Scan for the cell matching the given text and deliver its [x, y] coordinate at center. 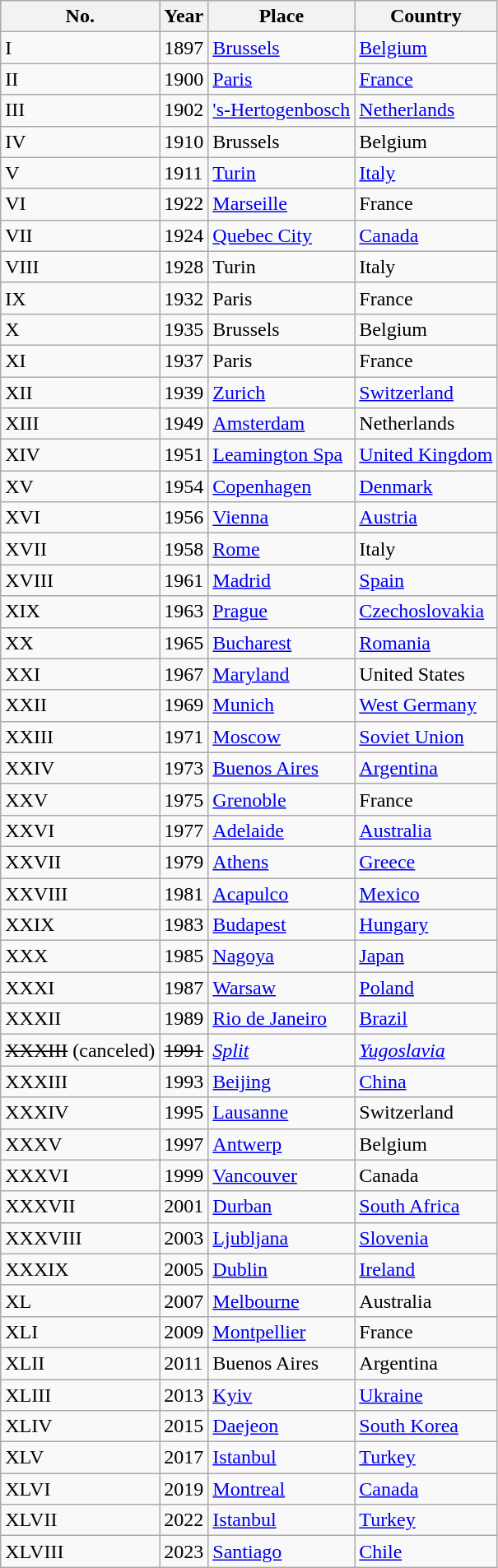
1969 [184, 705]
Place [282, 16]
XIX [81, 612]
1977 [184, 831]
1900 [184, 79]
1958 [184, 549]
XXXIV [81, 1113]
XX [81, 643]
1963 [184, 612]
XII [81, 393]
Quebec City [282, 235]
2017 [184, 1458]
XLVIII [81, 1552]
Dublin [282, 1269]
1951 [184, 455]
XXXVIII [81, 1238]
2005 [184, 1269]
2023 [184, 1552]
XXXVII [81, 1207]
Durban [282, 1207]
Moscow [282, 737]
VI [81, 204]
1991 [184, 1050]
XXI [81, 674]
1932 [184, 298]
Kyiv [282, 1395]
Bucharest [282, 643]
2009 [184, 1332]
Mexico [426, 893]
Munich [282, 705]
XXXIII [81, 1082]
Madrid [282, 580]
Japan [426, 956]
XXX [81, 956]
1961 [184, 580]
Daejeon [282, 1426]
XV [81, 486]
1985 [184, 956]
Lausanne [282, 1113]
1897 [184, 48]
2013 [184, 1395]
I [81, 48]
V [81, 173]
Chile [426, 1552]
XLI [81, 1332]
1999 [184, 1175]
Melbourne [282, 1300]
Spain [426, 580]
XXVIII [81, 893]
Grenoble [282, 799]
Vienna [282, 518]
2019 [184, 1489]
No. [81, 16]
XXVII [81, 862]
XVIII [81, 580]
Copenhagen [282, 486]
Ireland [426, 1269]
Soviet Union [426, 737]
1997 [184, 1144]
1971 [184, 737]
XLII [81, 1363]
XVII [81, 549]
X [81, 329]
XLIV [81, 1426]
1981 [184, 893]
Montpellier [282, 1332]
Romania [426, 643]
XLIII [81, 1395]
Brazil [426, 1019]
IV [81, 142]
XIV [81, 455]
Budapest [282, 925]
1956 [184, 518]
Acapulco [282, 893]
1979 [184, 862]
XXXI [81, 988]
Country [426, 16]
1993 [184, 1082]
Rome [282, 549]
's-Hertogenbosch [282, 110]
Greece [426, 862]
III [81, 110]
XLVI [81, 1489]
XXV [81, 799]
1902 [184, 110]
Year [184, 16]
Marseille [282, 204]
XIII [81, 424]
II [81, 79]
Austria [426, 518]
2003 [184, 1238]
Czechoslovakia [426, 612]
Ukraine [426, 1395]
Warsaw [282, 988]
Adelaide [282, 831]
1995 [184, 1113]
1954 [184, 486]
Santiago [282, 1552]
1937 [184, 361]
XXXV [81, 1144]
2007 [184, 1300]
Prague [282, 612]
Athens [282, 862]
Beijing [282, 1082]
1989 [184, 1019]
1965 [184, 643]
XXIV [81, 768]
China [426, 1082]
Ljubljana [282, 1238]
South Korea [426, 1426]
2011 [184, 1363]
1983 [184, 925]
1928 [184, 267]
1987 [184, 988]
United Kingdom [426, 455]
XXXIX [81, 1269]
Poland [426, 988]
Yugoslavia [426, 1050]
Zurich [282, 393]
1967 [184, 674]
Montreal [282, 1489]
Leamington Spa [282, 455]
VIII [81, 267]
1924 [184, 235]
1935 [184, 329]
XXIX [81, 925]
XXXVI [81, 1175]
Rio de Janeiro [282, 1019]
XL [81, 1300]
Vancouver [282, 1175]
IX [81, 298]
Slovenia [426, 1238]
XXVI [81, 831]
XI [81, 361]
XLV [81, 1458]
Denmark [426, 486]
Amsterdam [282, 424]
XXII [81, 705]
XXXIII (canceled) [81, 1050]
1975 [184, 799]
1922 [184, 204]
1911 [184, 173]
Maryland [282, 674]
VII [81, 235]
XXIII [81, 737]
Nagoya [282, 956]
1973 [184, 768]
Split [282, 1050]
2015 [184, 1426]
2022 [184, 1520]
XXXII [81, 1019]
West Germany [426, 705]
South Africa [426, 1207]
1949 [184, 424]
XVI [81, 518]
Antwerp [282, 1144]
Hungary [426, 925]
2001 [184, 1207]
1910 [184, 142]
1939 [184, 393]
XLVII [81, 1520]
United States [426, 674]
